Determine the (X, Y) coordinate at the center of the cell enclosing the given text.  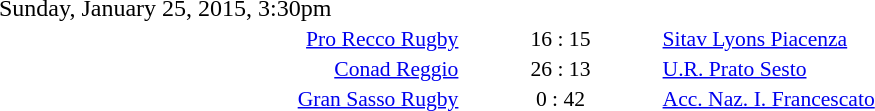
16 : 15 (560, 38)
26 : 13 (560, 68)
